Detect which cell encompasses the target text, then output its [x, y] center coordinate. 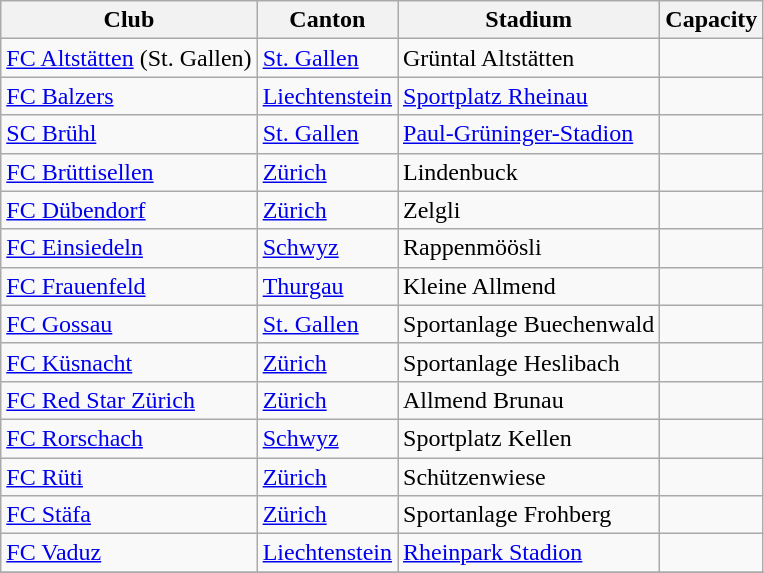
FC Stäfa [129, 515]
Rappenmöösli [529, 248]
FC Rüti [129, 477]
Sportplatz Kellen [529, 438]
FC Gossau [129, 324]
Sportanlage Frohberg [529, 515]
FC Küsnacht [129, 362]
FC Rorschach [129, 438]
Paul-Grüninger-Stadion [529, 134]
Kleine Allmend [529, 286]
FC Dübendorf [129, 210]
Club [129, 20]
Stadium [529, 20]
FC Vaduz [129, 553]
Sportplatz Rheinau [529, 96]
Allmend Brunau [529, 400]
Lindenbuck [529, 172]
Zelgli [529, 210]
FC Red Star Zürich [129, 400]
FC Einsiedeln [129, 248]
Thurgau [327, 286]
Sportanlage Buechenwald [529, 324]
Sportanlage Heslibach [529, 362]
Canton [327, 20]
FC Altstätten (St. Gallen) [129, 58]
Schützenwiese [529, 477]
SC Brühl [129, 134]
FC Balzers [129, 96]
FC Frauenfeld [129, 286]
FC Brüttisellen [129, 172]
Grüntal Altstätten [529, 58]
Rheinpark Stadion [529, 553]
Capacity [712, 20]
